Find where the given text appears and provide that cell's center as [X, Y] coordinate. 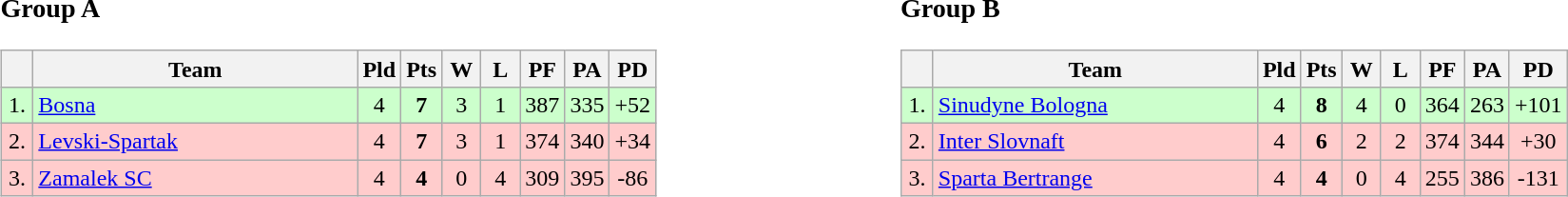
-86 [633, 178]
344 [1487, 142]
8 [1322, 105]
340 [588, 142]
+30 [1539, 142]
Bosna [196, 105]
Sparta Bertrange [1095, 178]
Levski-Spartak [196, 142]
364 [1442, 105]
309 [542, 178]
Sinudyne Bologna [1095, 105]
Zamalek SC [196, 178]
+34 [633, 142]
335 [588, 105]
6 [1322, 142]
Inter Slovnaft [1095, 142]
263 [1487, 105]
+101 [1539, 105]
395 [588, 178]
386 [1487, 178]
387 [542, 105]
255 [1442, 178]
-131 [1539, 178]
+52 [633, 105]
